For the text-containing cell, return its midpoint in [X, Y] coordinate format. 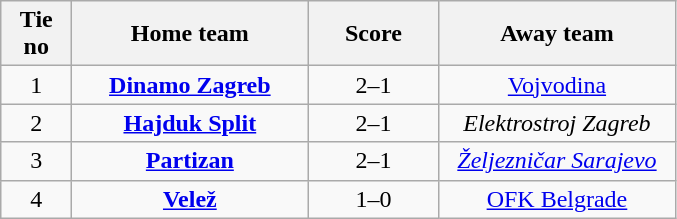
Score [374, 34]
Home team [190, 34]
OFK Belgrade [557, 199]
Dinamo Zagreb [190, 85]
Željezničar Sarajevo [557, 161]
Away team [557, 34]
1–0 [374, 199]
Vojvodina [557, 85]
4 [36, 199]
Partizan [190, 161]
2 [36, 123]
3 [36, 161]
Tie no [36, 34]
Elektrostroj Zagreb [557, 123]
1 [36, 85]
Velež [190, 199]
Hajduk Split [190, 123]
